Pinpoint the cell where the given text exists, returning its (x, y) midpoint coordinate. 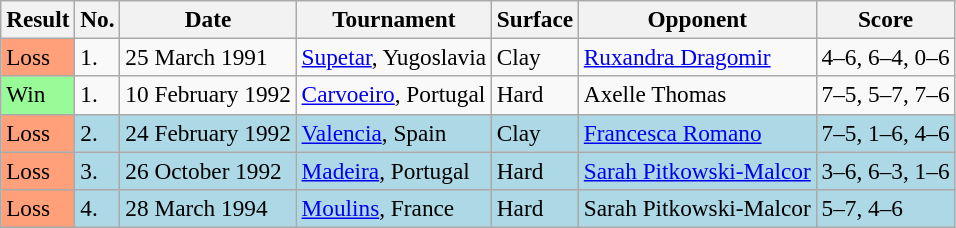
Opponent (697, 19)
25 March 1991 (208, 57)
4. (98, 208)
3–6, 6–3, 1–6 (886, 170)
3. (98, 170)
10 February 1992 (208, 95)
5–7, 4–6 (886, 208)
24 February 1992 (208, 133)
Result (38, 19)
Axelle Thomas (697, 95)
Date (208, 19)
2. (98, 133)
26 October 1992 (208, 170)
No. (98, 19)
Madeira, Portugal (394, 170)
Tournament (394, 19)
Surface (534, 19)
Score (886, 19)
Francesca Romano (697, 133)
Valencia, Spain (394, 133)
7–5, 1–6, 4–6 (886, 133)
4–6, 6–4, 0–6 (886, 57)
28 March 1994 (208, 208)
Ruxandra Dragomir (697, 57)
Moulins, France (394, 208)
Supetar, Yugoslavia (394, 57)
7–5, 5–7, 7–6 (886, 95)
Win (38, 95)
Carvoeiro, Portugal (394, 95)
